Find where the given text appears and provide that cell's center as (x, y) coordinate. 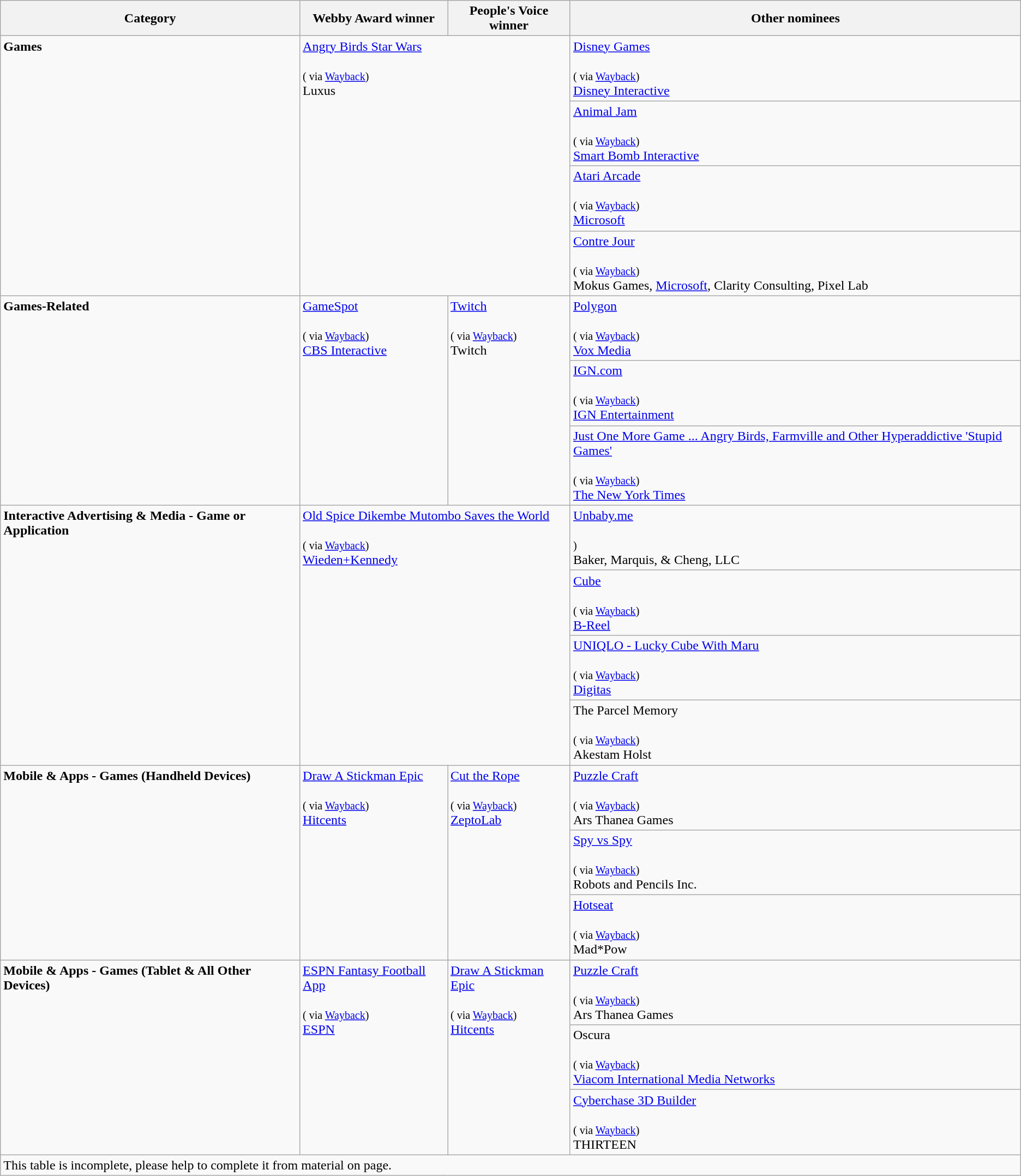
Mobile & Apps - Games (Tablet & All Other Devices) (151, 1057)
Just One More Game ... Angry Birds, Farmville and Other Hyperaddictive 'Stupid Games'( via Wayback) The New York Times (795, 465)
People's Voice winner (509, 19)
Interactive Advertising & Media - Game or Application (151, 635)
ESPN Fantasy Football App( via Wayback) ESPN (374, 1057)
Animal Jam( via Wayback) Smart Bomb Interactive (795, 133)
Contre Jour( via Wayback) Mokus Games, Microsoft, Clarity Consulting, Pixel Lab (795, 263)
Games (151, 166)
The Parcel Memory( via Wayback) Akestam Holst (795, 732)
Old Spice Dikembe Mutombo Saves the World( via Wayback) Wieden+Kennedy (435, 635)
Mobile & Apps - Games (Handheld Devices) (151, 862)
Unbaby.me) Baker, Marquis, & Cheng, LLC (795, 538)
Cyberchase 3D Builder( via Wayback) THIRTEEN (795, 1123)
Disney Games( via Wayback) Disney Interactive (795, 69)
Games-Related (151, 400)
Spy vs Spy( via Wayback) Robots and Pencils Inc. (795, 863)
Polygon( via Wayback) Vox Media (795, 328)
Cube( via Wayback) B-Reel (795, 602)
Hotseat( via Wayback) Mad*Pow (795, 927)
Oscura( via Wayback) Viacom International Media Networks (795, 1057)
Webby Award winner (374, 19)
Atari Arcade( via Wayback) Microsoft (795, 199)
Twitch( via Wayback) Twitch (509, 400)
IGN.com( via Wayback) IGN Entertainment (795, 393)
Angry Birds Star Wars( via Wayback) Luxus (435, 166)
GameSpot( via Wayback) CBS Interactive (374, 400)
Other nominees (795, 19)
UNIQLO - Lucky Cube With Maru( via Wayback) Digitas (795, 668)
Category (151, 19)
This table is incomplete, please help to complete it from material on page. (510, 1165)
Cut the Rope( via Wayback) ZeptoLab (509, 862)
